Output the [x, y] coordinate of the center of the cell containing the given text.  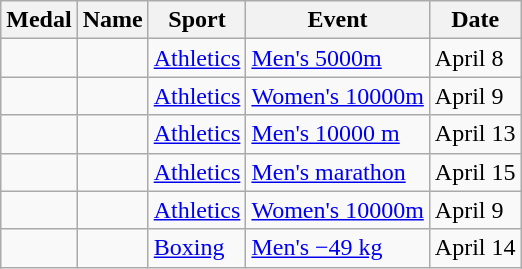
Sport [197, 20]
April 14 [475, 248]
April 8 [475, 58]
Name [112, 20]
Men's −49 kg [338, 248]
April 13 [475, 134]
April 15 [475, 172]
Event [338, 20]
Date [475, 20]
Men's 10000 m [338, 134]
Boxing [197, 248]
Medal [39, 20]
Men's marathon [338, 172]
Men's 5000m [338, 58]
